Search for the cell housing the specified text and yield its [x, y] center coordinate. 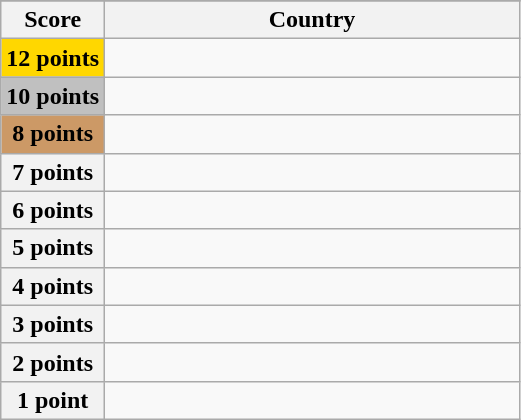
2 points [53, 362]
Country [312, 20]
12 points [53, 58]
Score [53, 20]
8 points [53, 134]
4 points [53, 286]
1 point [53, 400]
10 points [53, 96]
7 points [53, 172]
5 points [53, 248]
6 points [53, 210]
3 points [53, 324]
